Pinpoint the cell where the given text exists, returning its [X, Y] midpoint coordinate. 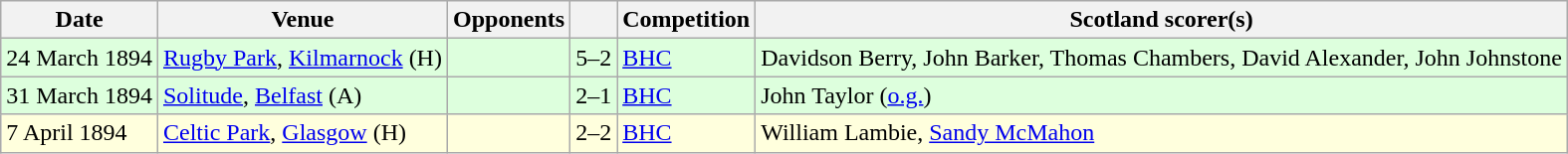
William Lambie, Sandy McMahon [1162, 133]
Scotland scorer(s) [1162, 20]
John Taylor (o.g.) [1162, 95]
Competition [687, 20]
Date [80, 20]
Solitude, Belfast (A) [303, 95]
31 March 1894 [80, 95]
Davidson Berry, John Barker, Thomas Chambers, David Alexander, John Johnstone [1162, 58]
Opponents [508, 20]
24 March 1894 [80, 58]
2–1 [593, 95]
5–2 [593, 58]
7 April 1894 [80, 133]
Venue [303, 20]
Celtic Park, Glasgow (H) [303, 133]
2–2 [593, 133]
Rugby Park, Kilmarnock (H) [303, 58]
